Capture the cell that displays the provided text and extract its [x, y] central coordinate. 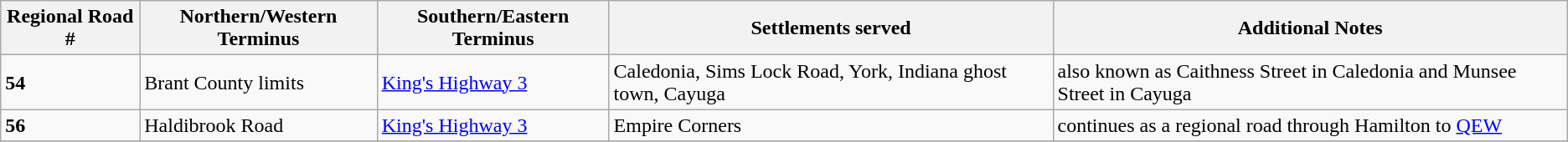
Brant County limits [258, 82]
continues as a regional road through Hamilton to QEW [1310, 125]
Southern/Eastern Terminus [493, 28]
54 [70, 82]
also known as Caithness Street in Caledonia and Munsee Street in Cayuga [1310, 82]
Northern/Western Terminus [258, 28]
Caledonia, Sims Lock Road, York, Indiana ghost town, Cayuga [831, 82]
Additional Notes [1310, 28]
Haldibrook Road [258, 125]
Regional Road # [70, 28]
Settlements served [831, 28]
Empire Corners [831, 125]
56 [70, 125]
